Capture the cell that displays the provided text and extract its (x, y) central coordinate. 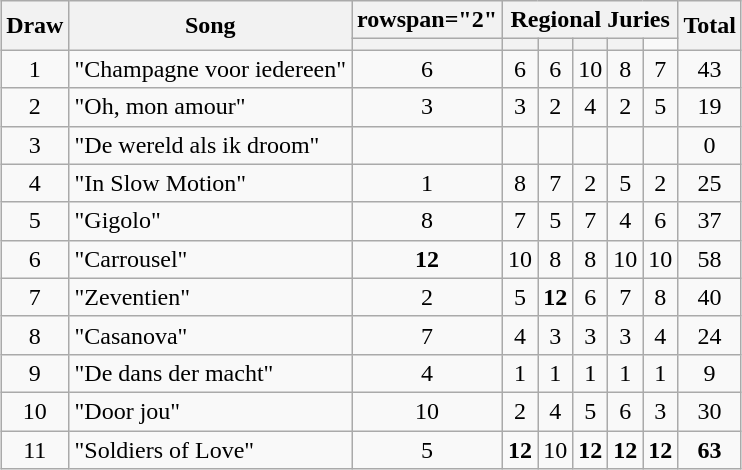
Song (210, 26)
24 (710, 335)
30 (710, 411)
43 (710, 69)
"Zeventien" (210, 297)
"Casanova" (210, 335)
Regional Juries (590, 20)
"De dans der macht" (210, 373)
63 (710, 449)
"De wereld als ik droom" (210, 145)
0 (710, 145)
19 (710, 107)
rowspan="2" (428, 20)
37 (710, 221)
"Carrousel" (210, 259)
Total (710, 26)
11 (35, 449)
40 (710, 297)
25 (710, 183)
"Oh, mon amour" (210, 107)
58 (710, 259)
"Gigolo" (210, 221)
Draw (35, 26)
"Champagne voor iedereen" (210, 69)
"In Slow Motion" (210, 183)
"Soldiers of Love" (210, 449)
"Door jou" (210, 411)
